Locate the cell with the specified text and output its (X, Y) center coordinate. 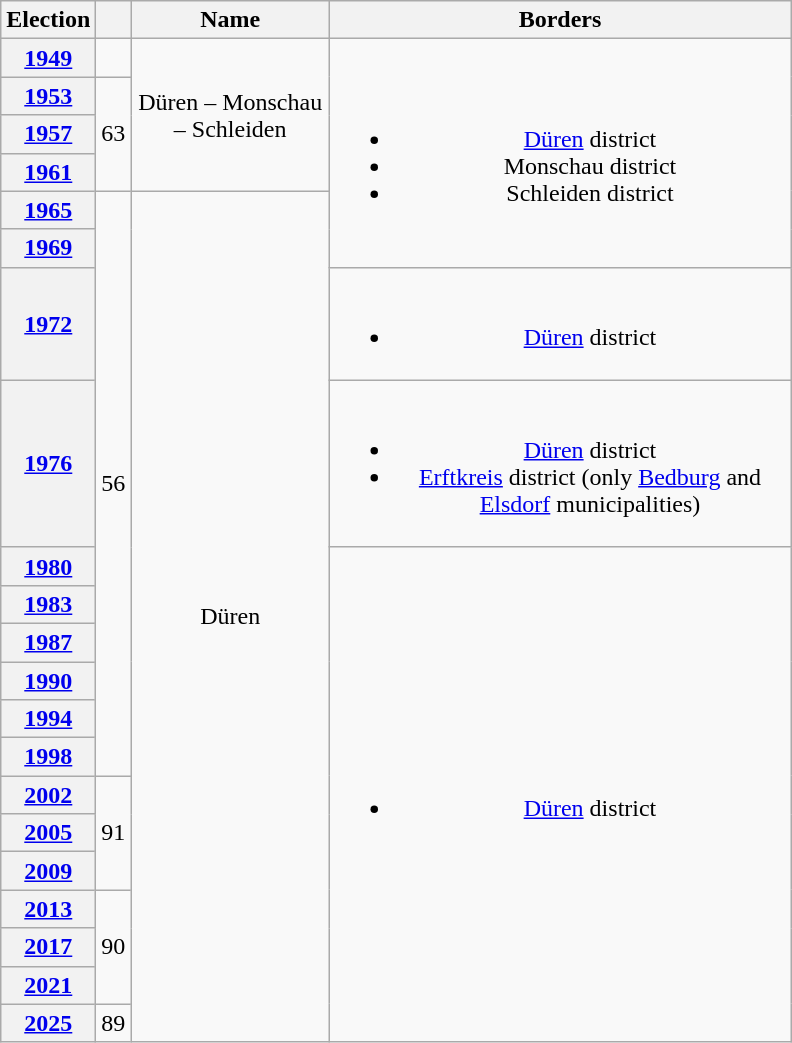
91 (114, 833)
1990 (48, 681)
1961 (48, 172)
Düren districtErftkreis district (only Bedburg and Elsdorf municipalities) (560, 464)
1983 (48, 604)
1976 (48, 464)
2002 (48, 795)
1972 (48, 324)
2005 (48, 833)
90 (114, 947)
Election (48, 20)
2017 (48, 947)
2021 (48, 985)
2009 (48, 871)
Düren districtMonschau districtSchleiden district (560, 153)
Name (230, 20)
2025 (48, 1023)
1987 (48, 642)
1965 (48, 210)
Düren (230, 616)
56 (114, 484)
Düren – Monschau – Schleiden (230, 115)
Borders (560, 20)
1957 (48, 134)
2013 (48, 909)
63 (114, 134)
1969 (48, 248)
89 (114, 1023)
1949 (48, 58)
1994 (48, 719)
1998 (48, 757)
1953 (48, 96)
1980 (48, 566)
